Identify which cell holds the provided text, then report its (x, y) central coordinate. 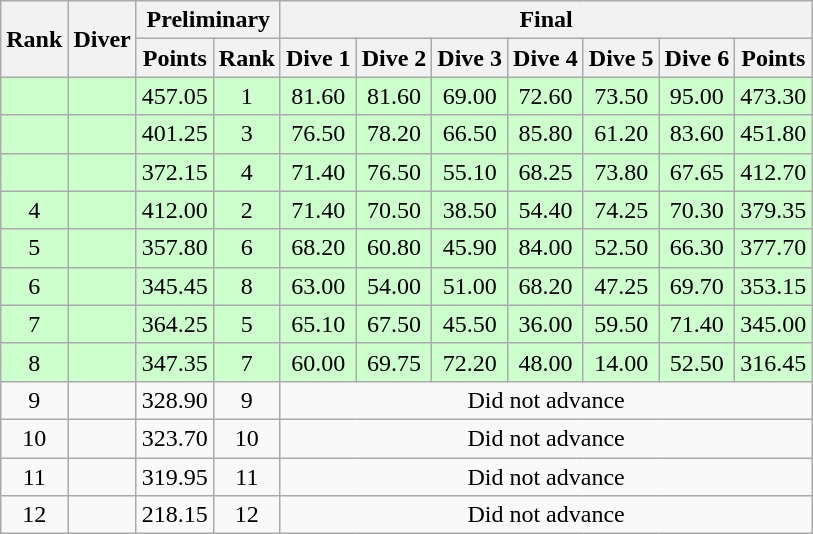
69.00 (470, 96)
38.50 (470, 210)
328.90 (174, 400)
69.70 (697, 286)
357.80 (174, 248)
345.00 (774, 324)
67.65 (697, 172)
78.20 (394, 134)
95.00 (697, 96)
451.80 (774, 134)
323.70 (174, 438)
72.20 (470, 362)
63.00 (318, 286)
377.70 (774, 248)
412.70 (774, 172)
73.50 (621, 96)
3 (246, 134)
74.25 (621, 210)
70.30 (697, 210)
379.35 (774, 210)
73.80 (621, 172)
84.00 (546, 248)
401.25 (174, 134)
36.00 (546, 324)
316.45 (774, 362)
72.60 (546, 96)
60.00 (318, 362)
67.50 (394, 324)
372.15 (174, 172)
364.25 (174, 324)
61.20 (621, 134)
66.50 (470, 134)
68.25 (546, 172)
59.50 (621, 324)
54.40 (546, 210)
45.50 (470, 324)
66.30 (697, 248)
1 (246, 96)
47.25 (621, 286)
Diver (102, 39)
473.30 (774, 96)
345.45 (174, 286)
45.90 (470, 248)
55.10 (470, 172)
60.80 (394, 248)
83.60 (697, 134)
Preliminary (208, 20)
85.80 (546, 134)
65.10 (318, 324)
Final (546, 20)
69.75 (394, 362)
Dive 4 (546, 58)
Dive 2 (394, 58)
Dive 5 (621, 58)
48.00 (546, 362)
218.15 (174, 515)
457.05 (174, 96)
412.00 (174, 210)
Dive 3 (470, 58)
2 (246, 210)
319.95 (174, 477)
347.35 (174, 362)
51.00 (470, 286)
Dive 6 (697, 58)
353.15 (774, 286)
14.00 (621, 362)
Dive 1 (318, 58)
54.00 (394, 286)
70.50 (394, 210)
